Output the [x, y] coordinate of the center of the cell containing the given text.  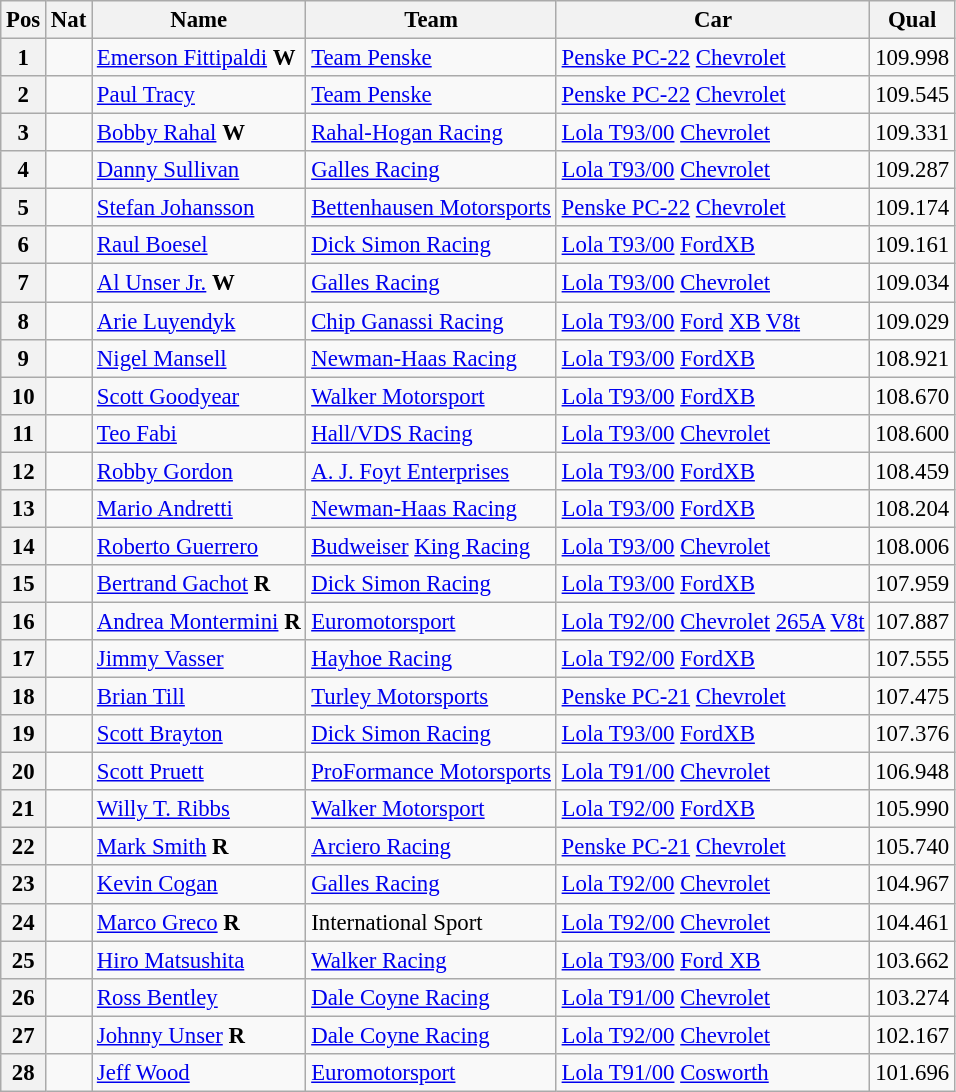
Lola T91/00 Cosworth [713, 1073]
Hall/VDS Racing [431, 433]
5 [24, 208]
Willy T. Ribbs [199, 809]
16 [24, 621]
109.331 [912, 133]
Turley Motorsports [431, 697]
107.887 [912, 621]
Brian Till [199, 697]
109.287 [912, 170]
106.948 [912, 772]
Nat [69, 20]
101.696 [912, 1073]
Jimmy Vasser [199, 659]
Budweiser King Racing [431, 546]
25 [24, 960]
Kevin Cogan [199, 885]
Arciero Racing [431, 847]
107.959 [912, 584]
104.967 [912, 885]
Chip Ganassi Racing [431, 321]
Jeff Wood [199, 1073]
Car [713, 20]
7 [24, 283]
19 [24, 734]
108.921 [912, 358]
4 [24, 170]
103.662 [912, 960]
26 [24, 997]
22 [24, 847]
13 [24, 509]
Lola T92/00 Chevrolet 265A V8t [713, 621]
Arie Luyendyk [199, 321]
17 [24, 659]
109.998 [912, 58]
Stefan Johansson [199, 208]
107.475 [912, 697]
Scott Goodyear [199, 396]
28 [24, 1073]
Rahal-Hogan Racing [431, 133]
109.029 [912, 321]
109.034 [912, 283]
Danny Sullivan [199, 170]
15 [24, 584]
Scott Pruett [199, 772]
Name [199, 20]
107.555 [912, 659]
Marco Greco R [199, 922]
108.600 [912, 433]
Pos [24, 20]
108.204 [912, 509]
Roberto Guerrero [199, 546]
Qual [912, 20]
12 [24, 471]
ProFormance Motorsports [431, 772]
Nigel Mansell [199, 358]
Mark Smith R [199, 847]
108.670 [912, 396]
18 [24, 697]
23 [24, 885]
105.740 [912, 847]
Teo Fabi [199, 433]
109.174 [912, 208]
3 [24, 133]
2 [24, 95]
Raul Boesel [199, 245]
107.376 [912, 734]
10 [24, 396]
Al Unser Jr. W [199, 283]
Mario Andretti [199, 509]
14 [24, 546]
Ross Bentley [199, 997]
109.545 [912, 95]
Emerson Fittipaldi W [199, 58]
1 [24, 58]
Scott Brayton [199, 734]
Robby Gordon [199, 471]
Hayhoe Racing [431, 659]
105.990 [912, 809]
Walker Racing [431, 960]
Bettenhausen Motorsports [431, 208]
102.167 [912, 1035]
11 [24, 433]
Johnny Unser R [199, 1035]
Team [431, 20]
Bobby Rahal W [199, 133]
108.459 [912, 471]
6 [24, 245]
Lola T93/00 Ford XB V8t [713, 321]
Bertrand Gachot R [199, 584]
103.274 [912, 997]
109.161 [912, 245]
Andrea Montermini R [199, 621]
27 [24, 1035]
104.461 [912, 922]
A. J. Foyt Enterprises [431, 471]
Lola T93/00 Ford XB [713, 960]
24 [24, 922]
108.006 [912, 546]
Hiro Matsushita [199, 960]
Paul Tracy [199, 95]
8 [24, 321]
9 [24, 358]
20 [24, 772]
International Sport [431, 922]
21 [24, 809]
